Identify which cell holds the provided text, then report its [x, y] central coordinate. 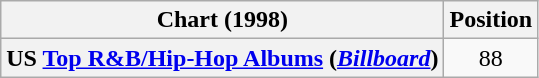
Chart (1998) [222, 20]
US Top R&B/Hip-Hop Albums (Billboard) [222, 58]
88 [491, 58]
Position [491, 20]
